Search for the cell housing the specified text and yield its (x, y) center coordinate. 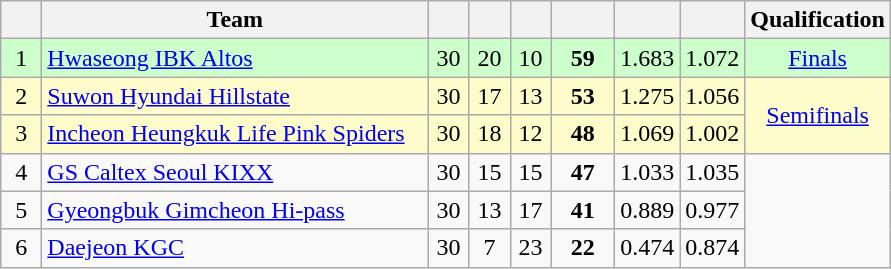
22 (583, 248)
59 (583, 58)
Suwon Hyundai Hillstate (235, 96)
1.275 (648, 96)
5 (22, 210)
Daejeon KGC (235, 248)
Team (235, 20)
0.977 (712, 210)
4 (22, 172)
7 (490, 248)
6 (22, 248)
1.035 (712, 172)
41 (583, 210)
1.069 (648, 134)
12 (530, 134)
2 (22, 96)
0.889 (648, 210)
0.474 (648, 248)
1.072 (712, 58)
23 (530, 248)
10 (530, 58)
Semifinals (818, 115)
Gyeongbuk Gimcheon Hi-pass (235, 210)
1.683 (648, 58)
Incheon Heungkuk Life Pink Spiders (235, 134)
1 (22, 58)
Finals (818, 58)
47 (583, 172)
3 (22, 134)
48 (583, 134)
20 (490, 58)
Qualification (818, 20)
18 (490, 134)
GS Caltex Seoul KIXX (235, 172)
Hwaseong IBK Altos (235, 58)
1.056 (712, 96)
1.002 (712, 134)
0.874 (712, 248)
1.033 (648, 172)
53 (583, 96)
